Search for the cell housing the specified text and yield its (x, y) center coordinate. 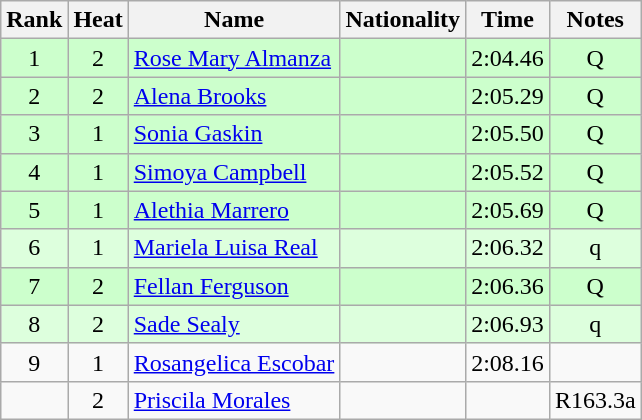
Sonia Gaskin (234, 134)
2:04.46 (508, 58)
2:08.16 (508, 362)
Nationality (403, 20)
R163.3a (595, 400)
2:05.29 (508, 96)
Alethia Marrero (234, 210)
Fellan Ferguson (234, 286)
2:06.93 (508, 324)
Mariela Luisa Real (234, 248)
3 (34, 134)
Rank (34, 20)
Alena Brooks (234, 96)
4 (34, 172)
Rosangelica Escobar (234, 362)
Simoya Campbell (234, 172)
8 (34, 324)
2:05.52 (508, 172)
Rose Mary Almanza (234, 58)
2:05.69 (508, 210)
2:05.50 (508, 134)
9 (34, 362)
2:06.36 (508, 286)
Priscila Morales (234, 400)
Name (234, 20)
6 (34, 248)
Heat (98, 20)
2:06.32 (508, 248)
7 (34, 286)
Time (508, 20)
5 (34, 210)
Notes (595, 20)
Sade Sealy (234, 324)
